From the cell containing the given text, extract its center point as [X, Y] coordinate. 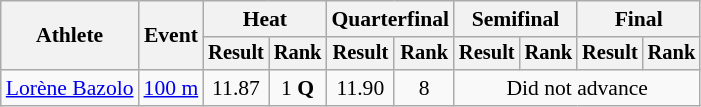
Did not advance [577, 88]
Quarterfinal [390, 19]
8 [424, 88]
Event [172, 36]
1 Q [298, 88]
100 m [172, 88]
Final [638, 19]
11.87 [236, 88]
Semifinal [516, 19]
11.90 [360, 88]
Athlete [70, 36]
Lorène Bazolo [70, 88]
Heat [264, 19]
